Determine the (x, y) coordinate at the center of the cell enclosing the given text.  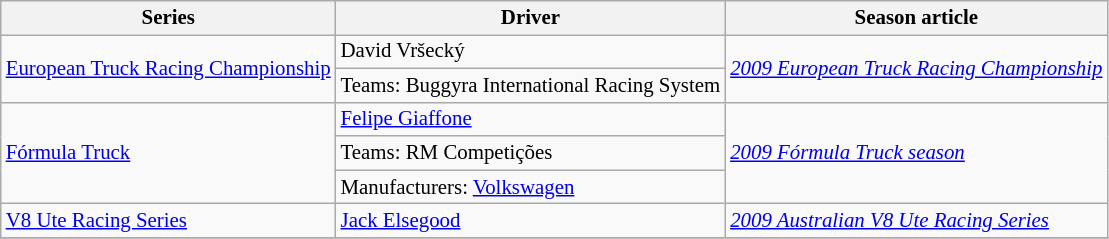
Teams: RM Competições (531, 153)
Manufacturers: Volkswagen (531, 187)
Jack Elsegood (531, 221)
Season article (916, 18)
Driver (531, 18)
2009 European Truck Racing Championship (916, 68)
2009 Australian V8 Ute Racing Series (916, 221)
V8 Ute Racing Series (168, 221)
Felipe Giaffone (531, 119)
2009 Fórmula Truck season (916, 153)
Fórmula Truck (168, 153)
Teams: Buggyra International Racing System (531, 85)
Series (168, 18)
David Vršecký (531, 51)
European Truck Racing Championship (168, 68)
